Detect which cell encompasses the target text, then output its [X, Y] center coordinate. 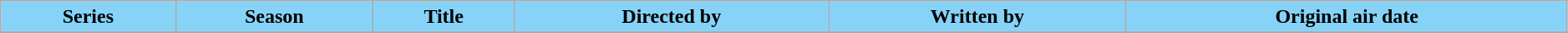
Directed by [672, 17]
Season [274, 17]
Series [89, 17]
Title [444, 17]
Written by [977, 17]
Original air date [1347, 17]
